Find where the given text appears and provide that cell's center as (X, Y) coordinate. 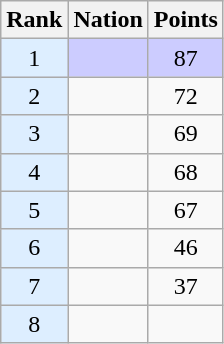
7 (34, 286)
5 (34, 210)
Rank (34, 20)
69 (186, 134)
3 (34, 134)
6 (34, 248)
4 (34, 172)
46 (186, 248)
72 (186, 96)
8 (34, 324)
Points (186, 20)
67 (186, 210)
37 (186, 286)
87 (186, 58)
68 (186, 172)
2 (34, 96)
1 (34, 58)
Nation (108, 20)
